Output the [x, y] coordinate of the center of the cell containing the given text.  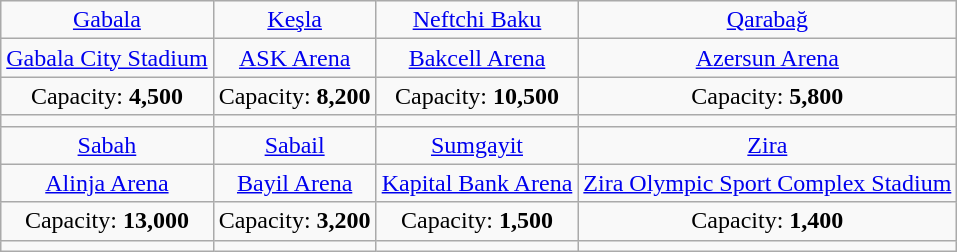
Sabah [107, 145]
Azersun Arena [768, 58]
Capacity: 3,200 [294, 221]
Keşla [294, 20]
Capacity: 1,500 [477, 221]
Kapital Bank Arena [477, 183]
Sabail [294, 145]
Capacity: 4,500 [107, 96]
Gabala [107, 20]
Bakcell Arena [477, 58]
Zira Olympic Sport Complex Stadium [768, 183]
Capacity: 10,500 [477, 96]
ASK Arena [294, 58]
Alinja Arena [107, 183]
Capacity: 8,200 [294, 96]
Gabala City Stadium [107, 58]
Sumgayit [477, 145]
Qarabağ [768, 20]
Bayil Arena [294, 183]
Zira [768, 145]
Neftchi Baku [477, 20]
Capacity: 1,400 [768, 221]
Capacity: 5,800 [768, 96]
Capacity: 13,000 [107, 221]
